Identify which cell holds the provided text, then report its (X, Y) central coordinate. 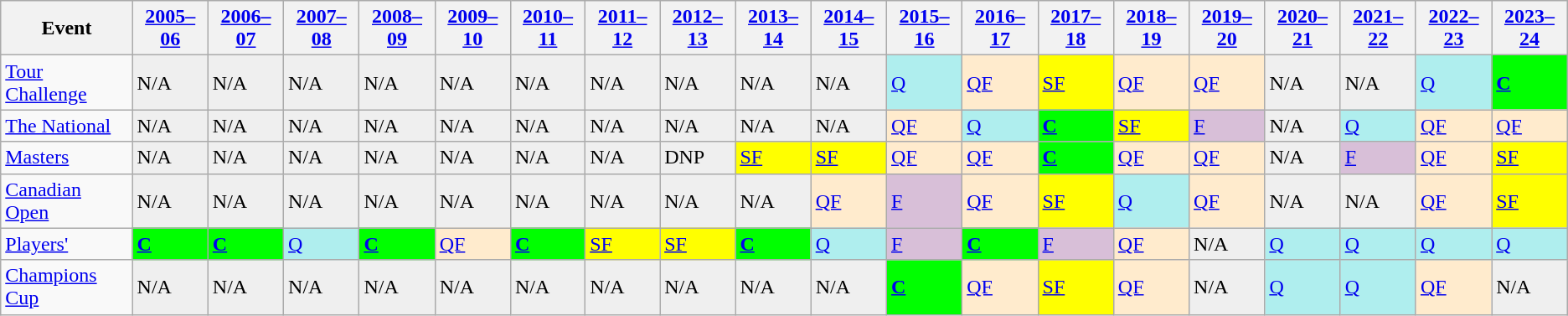
2018–19 (1151, 28)
2019–20 (1227, 28)
2011–12 (623, 28)
Champions Cup (67, 287)
2013–14 (773, 28)
2015–16 (924, 28)
2021–22 (1378, 28)
DNP (698, 158)
2023–24 (1529, 28)
2012–13 (698, 28)
2005–06 (170, 28)
The National (67, 126)
Canadian Open (67, 201)
2014–15 (848, 28)
2016–17 (1000, 28)
2017–18 (1075, 28)
2010–11 (548, 28)
2008–09 (397, 28)
2009–10 (472, 28)
2006–07 (245, 28)
Players' (67, 244)
Event (67, 28)
Tour Challenge (67, 82)
2007–08 (322, 28)
2020–21 (1302, 28)
2022–23 (1453, 28)
Masters (67, 158)
